Return [X, Y] of the center of cell containing provided text 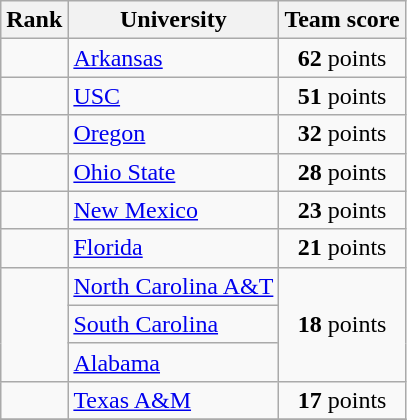
32 points [342, 134]
23 points [342, 210]
South Carolina [174, 324]
New Mexico [174, 210]
USC [174, 96]
Oregon [174, 134]
17 points [342, 400]
Florida [174, 248]
62 points [342, 58]
21 points [342, 248]
51 points [342, 96]
Texas A&M [174, 400]
University [174, 20]
Team score [342, 20]
18 points [342, 324]
North Carolina A&T [174, 286]
Ohio State [174, 172]
28 points [342, 172]
Alabama [174, 362]
Rank [34, 20]
Arkansas [174, 58]
